Locate the cell with the specified text and output its [X, Y] center coordinate. 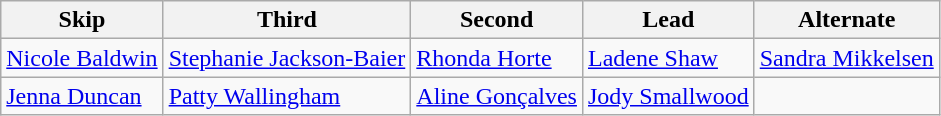
Skip [82, 20]
Second [497, 20]
Patty Wallingham [287, 96]
Jody Smallwood [668, 96]
Alternate [846, 20]
Stephanie Jackson-Baier [287, 58]
Rhonda Horte [497, 58]
Third [287, 20]
Sandra Mikkelsen [846, 58]
Lead [668, 20]
Nicole Baldwin [82, 58]
Jenna Duncan [82, 96]
Ladene Shaw [668, 58]
Aline Gonçalves [497, 96]
